Determine the [X, Y] coordinate at the center of the cell enclosing the given text.  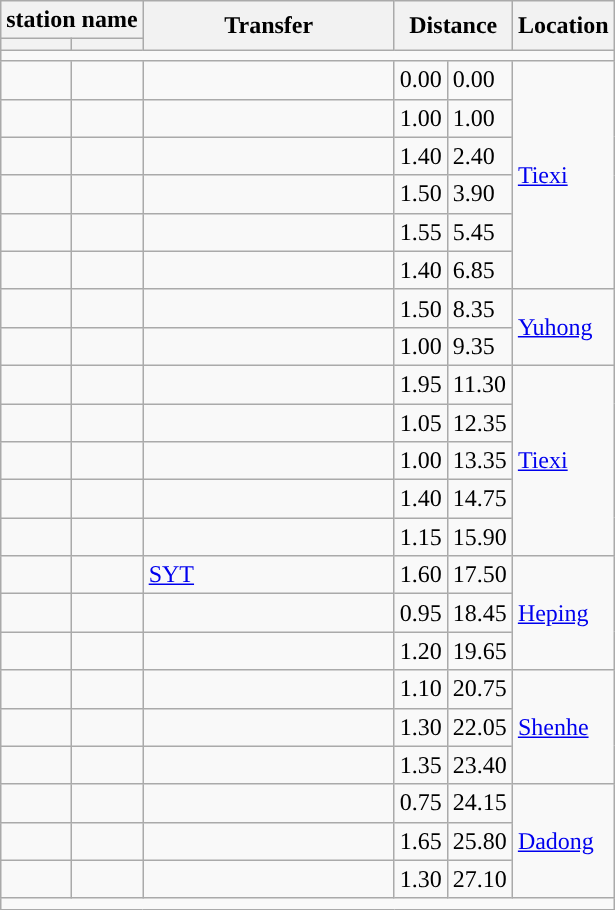
1.15 [420, 537]
1.55 [420, 232]
Shenhe [563, 727]
0.75 [420, 803]
1.95 [420, 384]
1.60 [420, 575]
2.40 [480, 156]
9.35 [480, 346]
12.35 [480, 423]
Transfer [268, 26]
Location [563, 26]
0.95 [420, 613]
Dadong [563, 841]
25.80 [480, 841]
22.05 [480, 727]
6.85 [480, 270]
Yuhong [563, 327]
20.75 [480, 689]
1.65 [420, 841]
1.20 [420, 651]
19.65 [480, 651]
24.15 [480, 803]
3.90 [480, 194]
1.10 [420, 689]
Heping [563, 613]
8.35 [480, 308]
5.45 [480, 232]
27.10 [480, 879]
1.05 [420, 423]
13.35 [480, 461]
11.30 [480, 384]
station name [72, 20]
14.75 [480, 499]
17.50 [480, 575]
18.45 [480, 613]
23.40 [480, 765]
SYT [268, 575]
15.90 [480, 537]
1.35 [420, 765]
Distance [453, 26]
